Provide the (x, y) coordinate of the cell's center where the given text is located.  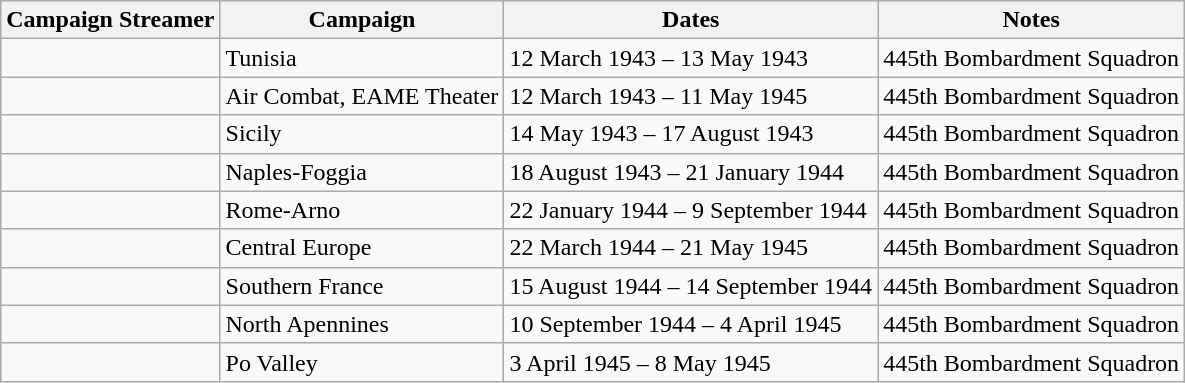
14 May 1943 – 17 August 1943 (691, 134)
15 August 1944 – 14 September 1944 (691, 286)
Naples-Foggia (362, 172)
18 August 1943 – 21 January 1944 (691, 172)
12 March 1943 – 13 May 1943 (691, 58)
Air Combat, EAME Theater (362, 96)
22 March 1944 – 21 May 1945 (691, 248)
Central Europe (362, 248)
10 September 1944 – 4 April 1945 (691, 324)
3 April 1945 – 8 May 1945 (691, 362)
Southern France (362, 286)
Po Valley (362, 362)
12 March 1943 – 11 May 1945 (691, 96)
Sicily (362, 134)
Campaign (362, 20)
North Apennines (362, 324)
Rome-Arno (362, 210)
Dates (691, 20)
Tunisia (362, 58)
22 January 1944 – 9 September 1944 (691, 210)
Notes (1032, 20)
Campaign Streamer (110, 20)
